Identify which cell holds the provided text, then report its (x, y) central coordinate. 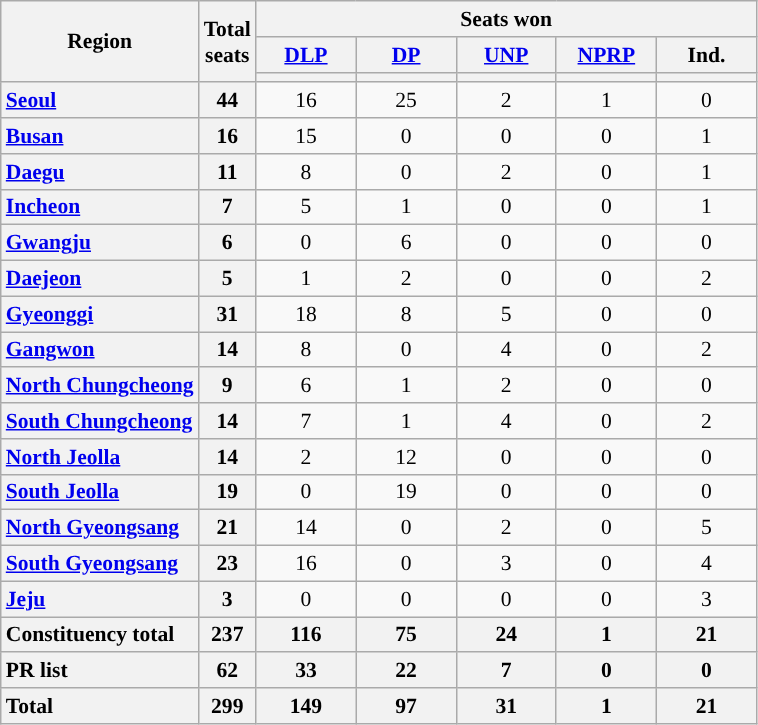
12 (406, 457)
Gwangju (100, 243)
Daegu (100, 172)
South Gyeongsang (100, 564)
Total (100, 706)
DP (406, 55)
PR list (100, 671)
33 (306, 671)
75 (406, 635)
24 (506, 635)
DLP (306, 55)
62 (228, 671)
Gangwon (100, 350)
Constituency total (100, 635)
18 (306, 314)
22 (406, 671)
South Chungcheong (100, 421)
Incheon (100, 207)
Daejeon (100, 279)
44 (228, 101)
149 (306, 706)
Region (100, 42)
South Jeolla (100, 492)
North Gyeongsang (100, 528)
Busan (100, 136)
Ind. (706, 55)
9 (228, 386)
97 (406, 706)
Gyeonggi (100, 314)
237 (228, 635)
UNP (506, 55)
North Jeolla (100, 457)
Totalseats (228, 42)
Jeju (100, 599)
116 (306, 635)
Seats won (506, 19)
NPRP (606, 55)
15 (306, 136)
Seoul (100, 101)
23 (228, 564)
North Chungcheong (100, 386)
11 (228, 172)
299 (228, 706)
25 (406, 101)
